Capture the cell that displays the provided text and extract its (x, y) central coordinate. 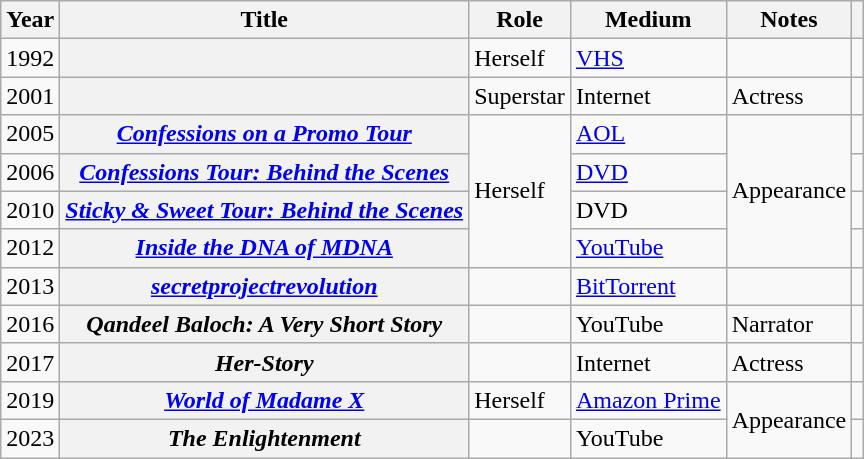
Her-Story (264, 362)
2013 (30, 286)
Confessions on a Promo Tour (264, 134)
Inside the DNA of MDNA (264, 248)
2023 (30, 438)
VHS (648, 58)
2016 (30, 324)
2001 (30, 96)
secretprojectrevolution (264, 286)
2017 (30, 362)
Superstar (520, 96)
World of Madame X (264, 400)
Confessions Tour: Behind the Scenes (264, 172)
2010 (30, 210)
Qandeel Baloch: A Very Short Story (264, 324)
2012 (30, 248)
Narrator (789, 324)
Year (30, 20)
Amazon Prime (648, 400)
2006 (30, 172)
Title (264, 20)
Notes (789, 20)
The Enlightenment (264, 438)
BitTorrent (648, 286)
2005 (30, 134)
Sticky & Sweet Tour: Behind the Scenes (264, 210)
Medium (648, 20)
2019 (30, 400)
Role (520, 20)
1992 (30, 58)
AOL (648, 134)
